Locate the cell with the specified text and output its [X, Y] center coordinate. 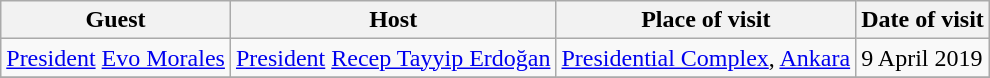
9 April 2019 [923, 58]
Date of visit [923, 20]
Host [393, 20]
Guest [116, 20]
President Evo Morales [116, 58]
Presidential Complex, Ankara [706, 58]
President Recep Tayyip Erdoğan [393, 58]
Place of visit [706, 20]
